Locate the cell with the specified text and output its (X, Y) center coordinate. 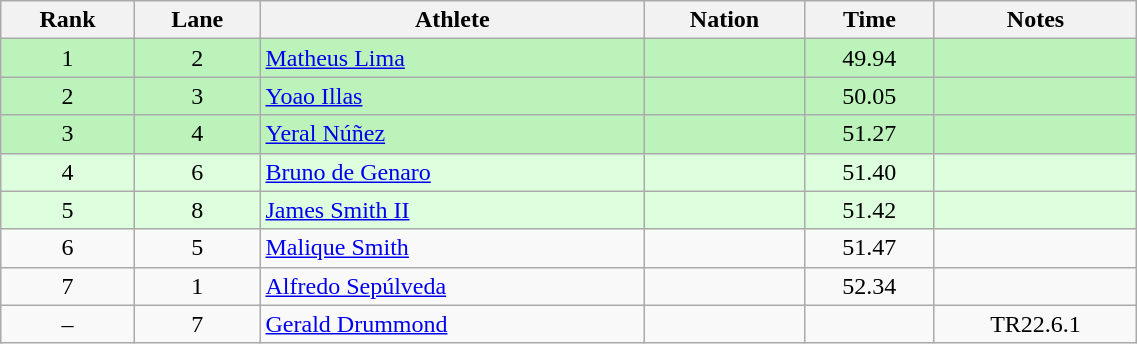
51.42 (870, 210)
– (68, 324)
James Smith II (452, 210)
Athlete (452, 20)
51.27 (870, 134)
Gerald Drummond (452, 324)
Yoao Illas (452, 96)
Malique Smith (452, 248)
51.47 (870, 248)
Notes (1036, 20)
8 (197, 210)
Lane (197, 20)
Bruno de Genaro (452, 172)
Alfredo Sepúlveda (452, 286)
50.05 (870, 96)
Matheus Lima (452, 58)
52.34 (870, 286)
51.40 (870, 172)
Time (870, 20)
TR22.6.1 (1036, 324)
Nation (724, 20)
49.94 (870, 58)
Rank (68, 20)
Yeral Núñez (452, 134)
